Scan for the cell matching the given text and deliver its (x, y) coordinate at center. 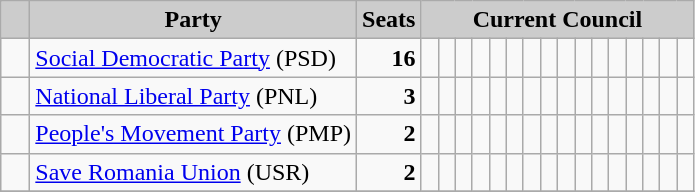
Social Democratic Party (PSD) (194, 58)
National Liberal Party (PNL) (194, 96)
Seats (389, 20)
People's Movement Party (PMP) (194, 134)
Save Romania Union (USR) (194, 172)
Current Council (558, 20)
16 (389, 58)
Party (194, 20)
3 (389, 96)
